Return the [X, Y] coordinate for the center point of the cell that contains the specified text.  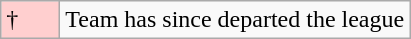
Team has since departed the league [235, 20]
† [30, 20]
